Find where the given text appears and provide that cell's center as [x, y] coordinate. 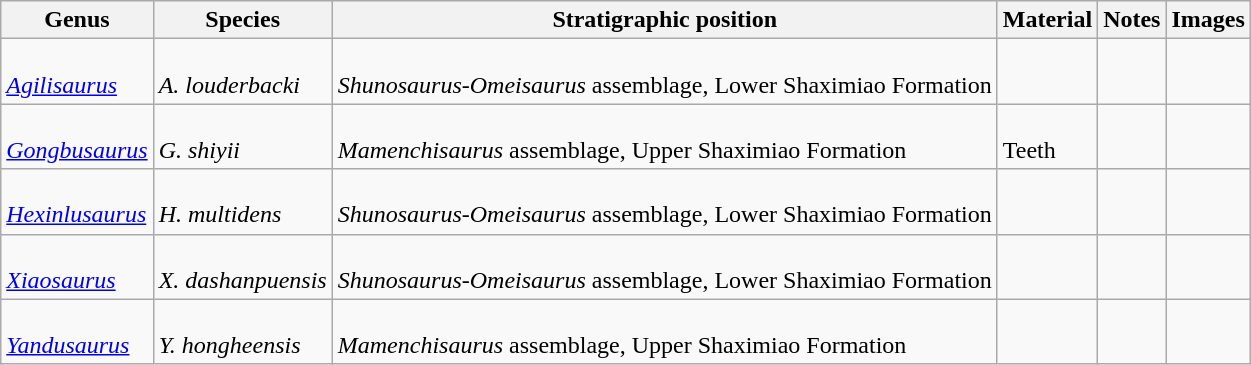
Teeth [1047, 136]
Yandusaurus [77, 332]
Stratigraphic position [664, 20]
Material [1047, 20]
H. multidens [242, 202]
Hexinlusaurus [77, 202]
Genus [77, 20]
Xiaosaurus [77, 266]
Notes [1132, 20]
X. dashanpuensis [242, 266]
Images [1208, 20]
A. louderbacki [242, 72]
G. shiyii [242, 136]
Agilisaurus [77, 72]
Y. hongheensis [242, 332]
Species [242, 20]
Gongbusaurus [77, 136]
